Provide the [x, y] coordinate of the cell's center where the given text is located.  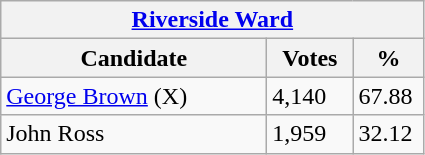
Candidate [134, 58]
67.88 [388, 96]
John Ross [134, 134]
% [388, 58]
George Brown (X) [134, 96]
32.12 [388, 134]
Riverside Ward [212, 20]
Votes [310, 58]
1,959 [310, 134]
4,140 [310, 96]
